Find where the given text appears and provide that cell's center as (X, Y) coordinate. 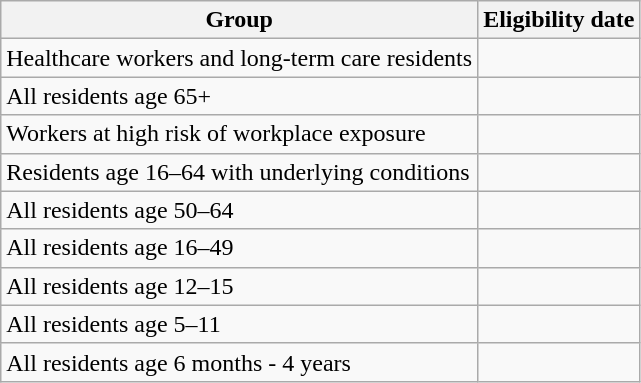
Healthcare workers and long-term care residents (240, 58)
Group (240, 20)
All residents age 16–49 (240, 248)
All residents age 6 months - 4 years (240, 362)
Eligibility date (559, 20)
All residents age 5–11 (240, 324)
Workers at high risk of workplace exposure (240, 134)
All residents age 65+ (240, 96)
Residents age 16–64 with underlying conditions (240, 172)
All residents age 50–64 (240, 210)
All residents age 12–15 (240, 286)
